Find where the given text appears and provide that cell's center as (X, Y) coordinate. 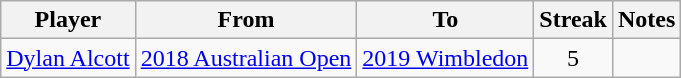
Notes (646, 20)
Streak (574, 20)
From (246, 20)
5 (574, 58)
2019 Wimbledon (446, 58)
2018 Australian Open (246, 58)
Dylan Alcott (68, 58)
To (446, 20)
Player (68, 20)
